Locate the cell with the specified text and output its (X, Y) center coordinate. 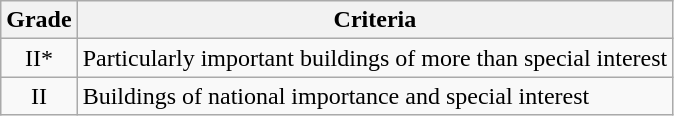
Criteria (375, 20)
II (39, 96)
II* (39, 58)
Buildings of national importance and special interest (375, 96)
Grade (39, 20)
Particularly important buildings of more than special interest (375, 58)
